Output the [x, y] coordinate of the center of the cell containing the given text.  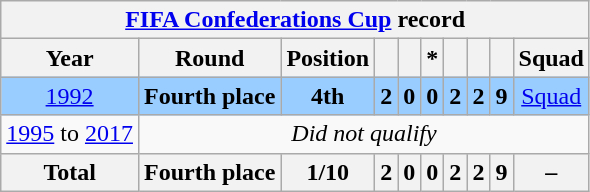
Position [328, 58]
1995 to 2017 [70, 134]
FIFA Confederations Cup record [296, 20]
Total [70, 172]
1992 [70, 96]
* [432, 58]
Round [209, 58]
4th [328, 96]
1/10 [328, 172]
– [551, 172]
Year [70, 58]
Did not qualify [364, 134]
